Scan for the cell matching the given text and deliver its [X, Y] coordinate at center. 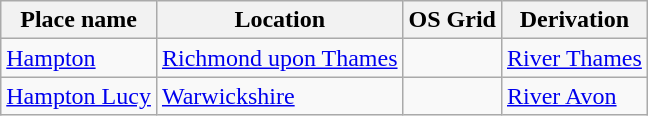
OS Grid [452, 20]
Warwickshire [280, 96]
Location [280, 20]
Place name [79, 20]
Richmond upon Thames [280, 58]
River Thames [574, 58]
Hampton Lucy [79, 96]
River Avon [574, 96]
Derivation [574, 20]
Hampton [79, 58]
